Extract the (X, Y) coordinate from the center of the cell holding the provided text.  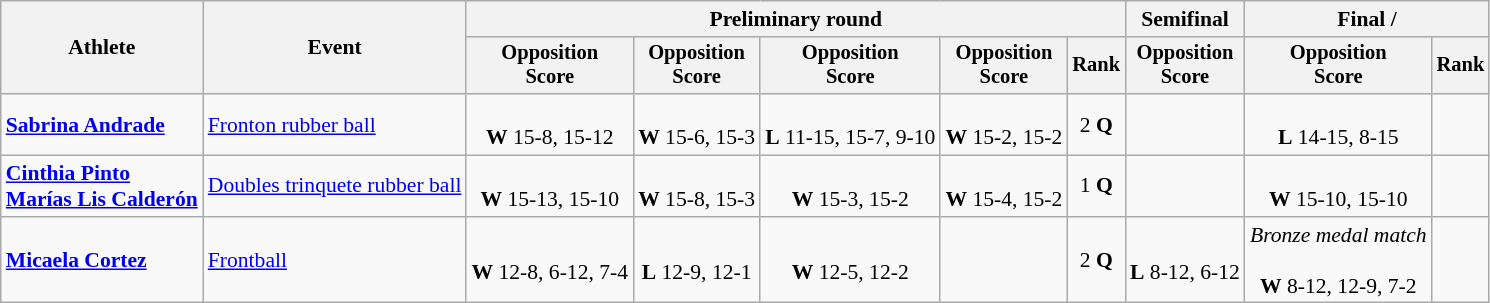
W 15-10, 15-10 (1338, 186)
Preliminary round (796, 19)
1 Q (1096, 186)
Athlete (102, 48)
W 15-13, 15-10 (550, 186)
Doubles trinquete rubber ball (335, 186)
2 Q (1096, 124)
Final / (1367, 19)
Semifinal (1185, 19)
W 15-3, 15-2 (850, 186)
W 15-6, 15-3 (696, 124)
W 15-8, 15-12 (550, 124)
L 14-15, 8-15 (1338, 124)
Cinthia PintoMarías Lis Calderón (102, 186)
W 15-4, 15-2 (1004, 186)
Fronton rubber ball (335, 124)
L 11-15, 15-7, 9-10 (850, 124)
W 15-2, 15-2 (1004, 124)
W 15-8, 15-3 (696, 186)
Sabrina Andrade (102, 124)
Event (335, 48)
